Detect which cell encompasses the target text, then output its [X, Y] center coordinate. 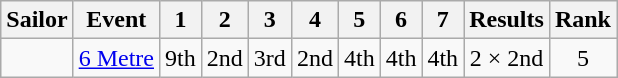
6 Metre [116, 58]
Event [116, 20]
Results [507, 20]
2 × 2nd [507, 58]
6 [401, 20]
2 [224, 20]
3rd [270, 58]
9th [181, 58]
4 [314, 20]
Sailor [37, 20]
Rank [582, 20]
3 [270, 20]
1 [181, 20]
7 [443, 20]
